Return [x, y] of the center of cell containing provided text 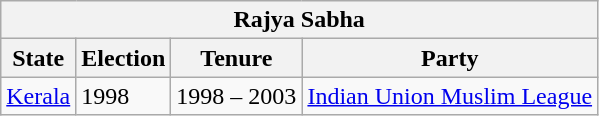
Tenure [236, 58]
1998 [124, 96]
Rajya Sabha [300, 20]
Party [450, 58]
Indian Union Muslim League [450, 96]
State [38, 58]
Election [124, 58]
Kerala [38, 96]
1998 – 2003 [236, 96]
